Return the [x, y] coordinate for the center point of the cell that contains the specified text.  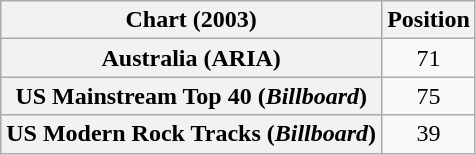
75 [429, 96]
US Modern Rock Tracks (Billboard) [192, 134]
Position [429, 20]
39 [429, 134]
US Mainstream Top 40 (Billboard) [192, 96]
Chart (2003) [192, 20]
Australia (ARIA) [192, 58]
71 [429, 58]
